For the text-containing cell, return its midpoint in [x, y] coordinate format. 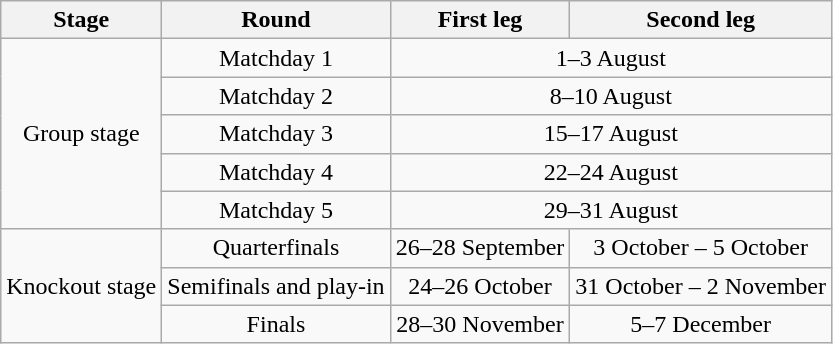
Knockout stage [82, 286]
Matchday 4 [276, 172]
Matchday 3 [276, 134]
Stage [82, 20]
Matchday 1 [276, 58]
Round [276, 20]
15–17 August [610, 134]
26–28 September [480, 248]
31 October – 2 November [701, 286]
Quarterfinals [276, 248]
Matchday 5 [276, 210]
28–30 November [480, 324]
1–3 August [610, 58]
Matchday 2 [276, 96]
3 October – 5 October [701, 248]
8–10 August [610, 96]
Second leg [701, 20]
First leg [480, 20]
Semifinals and play-in [276, 286]
29–31 August [610, 210]
22–24 August [610, 172]
Group stage [82, 134]
Finals [276, 324]
5–7 December [701, 324]
24–26 October [480, 286]
